Determine the [X, Y] coordinate at the center of the cell enclosing the given text.  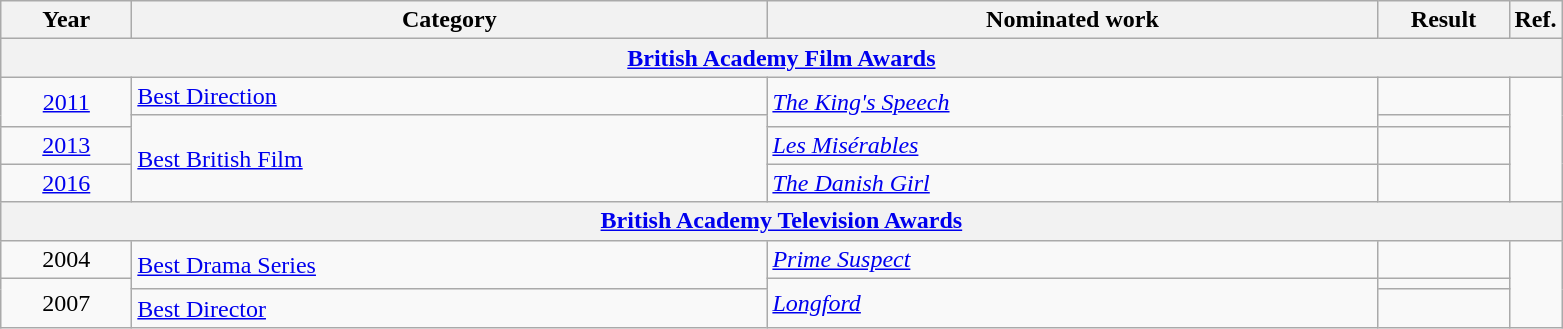
2004 [66, 259]
Year [66, 20]
British Academy Film Awards [782, 58]
The Danish Girl [1072, 183]
Les Misérables [1072, 145]
Best British Film [450, 158]
Nominated work [1072, 20]
Longford [1072, 302]
British Academy Television Awards [782, 221]
2013 [66, 145]
Prime Suspect [1072, 259]
Ref. [1536, 20]
The King's Speech [1072, 102]
Result [1444, 20]
Best Direction [450, 96]
Best Director [450, 308]
2007 [66, 302]
Category [450, 20]
2011 [66, 102]
Best Drama Series [450, 264]
2016 [66, 183]
